Capture the cell that displays the provided text and extract its [X, Y] central coordinate. 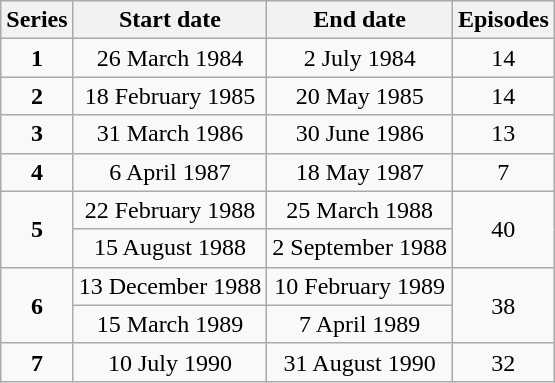
15 August 1988 [170, 248]
7 April 1989 [360, 324]
40 [503, 229]
2 July 1984 [360, 58]
6 [37, 305]
22 February 1988 [170, 210]
2 [37, 96]
25 March 1988 [360, 210]
26 March 1984 [170, 58]
13 December 1988 [170, 286]
18 May 1987 [360, 172]
15 March 1989 [170, 324]
2 September 1988 [360, 248]
10 July 1990 [170, 362]
13 [503, 134]
6 April 1987 [170, 172]
32 [503, 362]
1 [37, 58]
5 [37, 229]
20 May 1985 [360, 96]
4 [37, 172]
38 [503, 305]
Start date [170, 20]
10 February 1989 [360, 286]
End date [360, 20]
3 [37, 134]
18 February 1985 [170, 96]
Series [37, 20]
31 August 1990 [360, 362]
30 June 1986 [360, 134]
31 March 1986 [170, 134]
Episodes [503, 20]
